Locate the cell with the specified text and output its (X, Y) center coordinate. 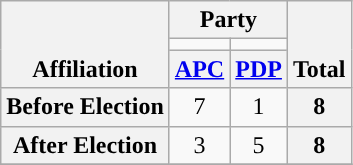
Affiliation (86, 44)
Party (228, 20)
3 (199, 145)
APC (199, 69)
After Election (86, 145)
PDP (259, 69)
Total (319, 44)
7 (199, 107)
Before Election (86, 107)
5 (259, 145)
1 (259, 107)
